Extract the [x, y] coordinate from the center of the cell holding the provided text.  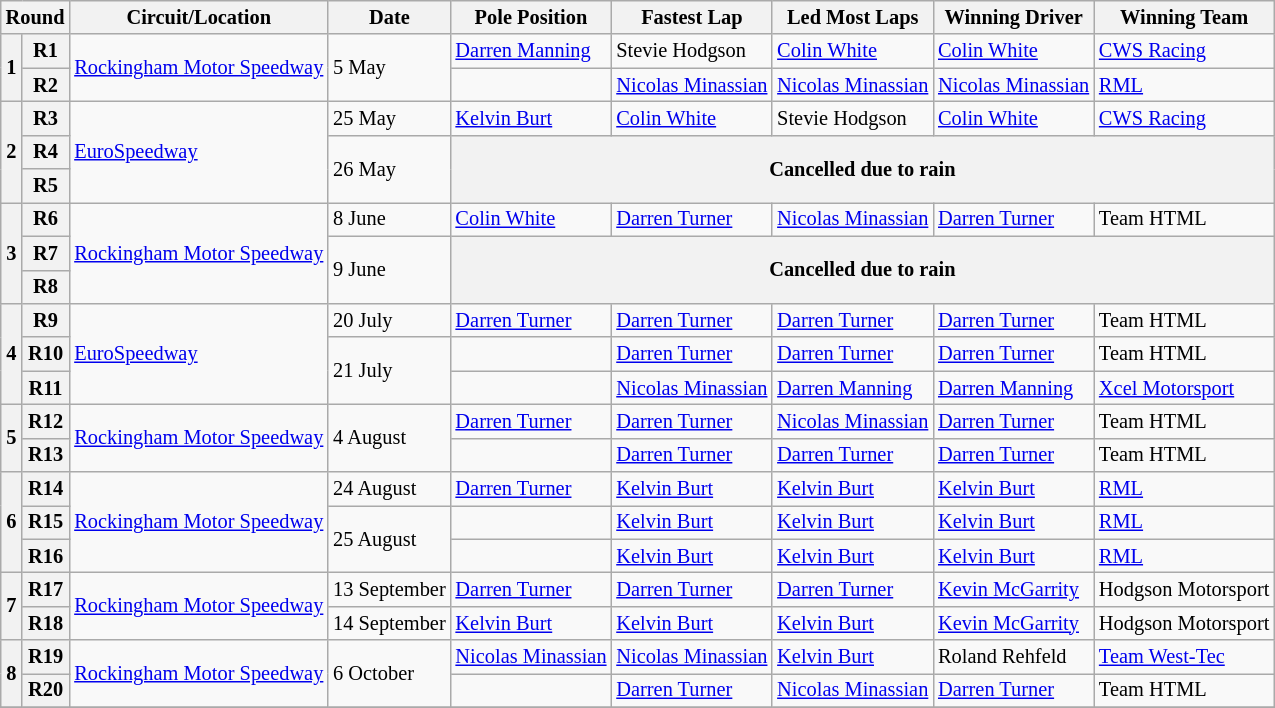
26 May [389, 168]
R14 [46, 489]
Winning Driver [1014, 17]
8 [12, 674]
5 May [389, 68]
Led Most Laps [852, 17]
R8 [46, 287]
8 June [389, 219]
7 [12, 606]
6 October [389, 674]
R16 [46, 556]
24 August [389, 489]
R1 [46, 51]
R15 [46, 522]
Team West-Tec [1184, 657]
R11 [46, 388]
6 [12, 522]
21 July [389, 370]
R9 [46, 320]
R20 [46, 690]
Roland Rehfeld [1014, 657]
R17 [46, 589]
Xcel Motorsport [1184, 388]
Pole Position [532, 17]
R5 [46, 186]
9 June [389, 270]
Circuit/Location [198, 17]
R7 [46, 253]
R19 [46, 657]
20 July [389, 320]
Fastest Lap [692, 17]
1 [12, 68]
Date [389, 17]
13 September [389, 589]
Round [36, 17]
R6 [46, 219]
R13 [46, 455]
Winning Team [1184, 17]
14 September [389, 623]
R4 [46, 152]
25 August [389, 538]
3 [12, 252]
R18 [46, 623]
2 [12, 152]
25 May [389, 118]
4 August [389, 438]
R2 [46, 85]
R10 [46, 354]
R3 [46, 118]
4 [12, 354]
R12 [46, 421]
5 [12, 438]
